From the cell containing the given text, extract its center point as [x, y] coordinate. 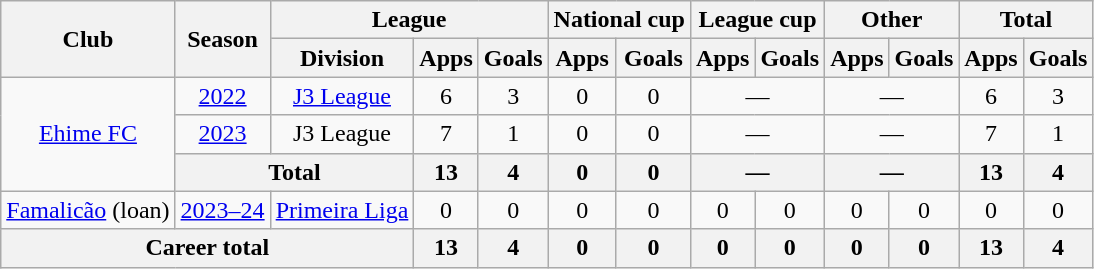
Primeira Liga [342, 210]
Other [892, 20]
2023–24 [222, 210]
Season [222, 39]
Famalicão (loan) [88, 210]
Club [88, 39]
2022 [222, 96]
National cup [619, 20]
League [409, 20]
Division [342, 58]
2023 [222, 134]
Ehime FC [88, 134]
League cup [757, 20]
Career total [208, 248]
